Search for the cell housing the specified text and yield its (X, Y) center coordinate. 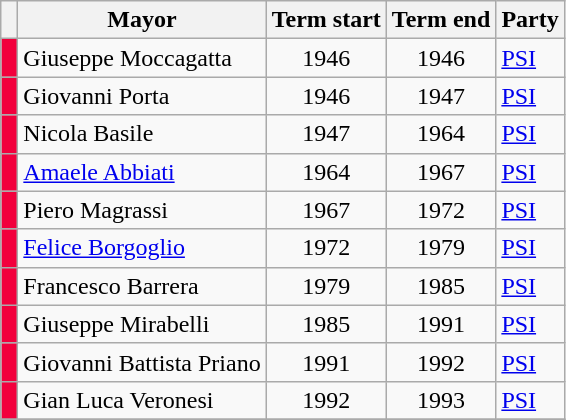
Party (530, 20)
Felice Borgoglio (142, 248)
Giuseppe Moccagatta (142, 58)
Giuseppe Mirabelli (142, 324)
Giovanni Battista Priano (142, 362)
Term end (441, 20)
Nicola Basile (142, 134)
Francesco Barrera (142, 286)
Giovanni Porta (142, 96)
Gian Luca Veronesi (142, 400)
Term start (326, 20)
Mayor (142, 20)
1993 (441, 400)
Amaele Abbiati (142, 172)
Piero Magrassi (142, 210)
